Find where the given text appears and provide that cell's center as (X, Y) coordinate. 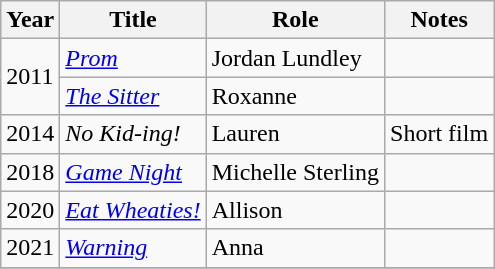
The Sitter (133, 96)
Role (295, 20)
Allison (295, 210)
Short film (440, 134)
Prom (133, 58)
2014 (30, 134)
2011 (30, 77)
Eat Wheaties! (133, 210)
Jordan Lundley (295, 58)
Year (30, 20)
No Kid-ing! (133, 134)
Notes (440, 20)
Title (133, 20)
2020 (30, 210)
2021 (30, 248)
Warning (133, 248)
2018 (30, 172)
Roxanne (295, 96)
Lauren (295, 134)
Michelle Sterling (295, 172)
Anna (295, 248)
Game Night (133, 172)
